Return the [x, y] coordinate for the center point of the cell that contains the specified text.  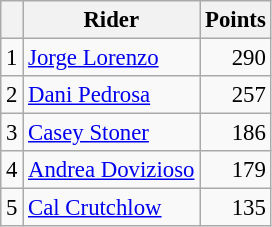
Rider [112, 20]
135 [236, 208]
257 [236, 95]
Points [236, 20]
Casey Stoner [112, 133]
186 [236, 133]
179 [236, 170]
1 [12, 58]
290 [236, 58]
4 [12, 170]
Cal Crutchlow [112, 208]
5 [12, 208]
2 [12, 95]
Jorge Lorenzo [112, 58]
Andrea Dovizioso [112, 170]
Dani Pedrosa [112, 95]
3 [12, 133]
